For the text-containing cell, return its midpoint in [x, y] coordinate format. 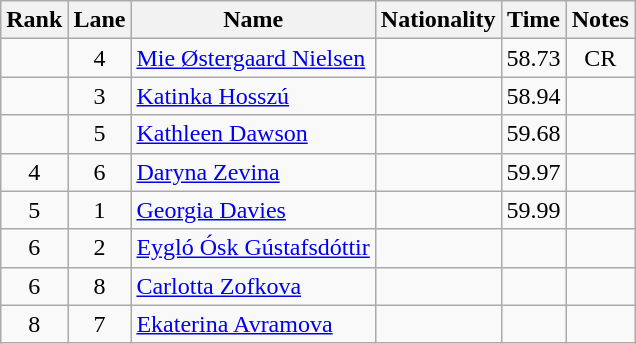
59.68 [534, 134]
58.94 [534, 96]
59.97 [534, 172]
7 [100, 324]
Lane [100, 20]
Daryna Zevina [253, 172]
Kathleen Dawson [253, 134]
3 [100, 96]
2 [100, 248]
Georgia Davies [253, 210]
Name [253, 20]
59.99 [534, 210]
Rank [34, 20]
Time [534, 20]
Eygló Ósk Gústafsdóttir [253, 248]
Nationality [438, 20]
Notes [600, 20]
Mie Østergaard Nielsen [253, 58]
Ekaterina Avramova [253, 324]
CR [600, 58]
Katinka Hosszú [253, 96]
58.73 [534, 58]
Carlotta Zofkova [253, 286]
1 [100, 210]
